Return the [X, Y] coordinate for the center point of the cell that contains the specified text.  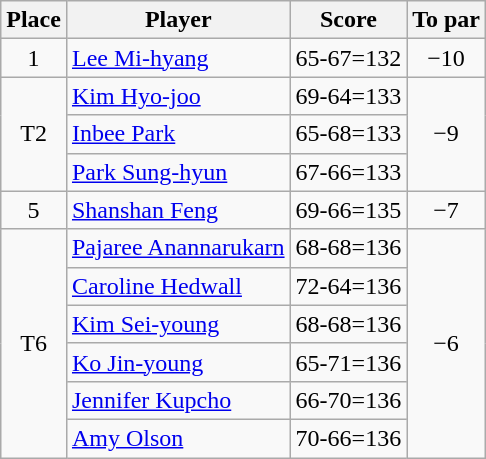
Amy Olson [178, 438]
65-71=136 [348, 362]
72-64=136 [348, 286]
70-66=136 [348, 438]
Kim Hyo-joo [178, 96]
Player [178, 20]
65-68=133 [348, 134]
66-70=136 [348, 400]
−7 [446, 210]
To par [446, 20]
69-64=133 [348, 96]
Park Sung-hyun [178, 172]
Lee Mi-hyang [178, 58]
T6 [34, 343]
−9 [446, 134]
Pajaree Anannarukarn [178, 248]
Ko Jin-young [178, 362]
Score [348, 20]
Kim Sei-young [178, 324]
Caroline Hedwall [178, 286]
Jennifer Kupcho [178, 400]
65-67=132 [348, 58]
5 [34, 210]
Shanshan Feng [178, 210]
−10 [446, 58]
67-66=133 [348, 172]
69-66=135 [348, 210]
Inbee Park [178, 134]
−6 [446, 343]
1 [34, 58]
T2 [34, 134]
Place [34, 20]
